Return the [x, y] coordinate for the center point of the cell that contains the specified text.  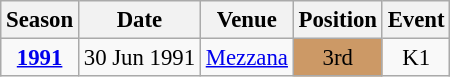
Date [139, 20]
1991 [40, 58]
Venue [246, 20]
Event [416, 20]
Mezzana [246, 58]
K1 [416, 58]
30 Jun 1991 [139, 58]
3rd [338, 58]
Season [40, 20]
Position [338, 20]
